Search for the cell housing the specified text and yield its (x, y) center coordinate. 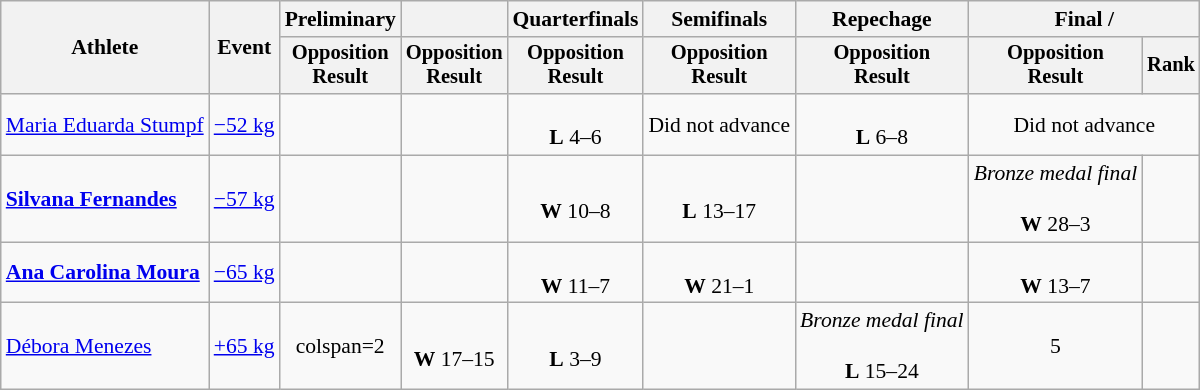
5 (1056, 346)
Ana Carolina Moura (105, 272)
L 3–9 (575, 346)
W 17–15 (454, 346)
Maria Eduarda Stumpf (105, 124)
W 13–7 (1056, 272)
Athlete (105, 48)
+65 kg (244, 346)
−57 kg (244, 200)
W 10–8 (575, 200)
Débora Menezes (105, 346)
Semifinals (719, 19)
W 21–1 (719, 272)
Repechage (882, 19)
Event (244, 48)
Final / (1084, 19)
L 4–6 (575, 124)
−52 kg (244, 124)
L 13–17 (719, 200)
−65 kg (244, 272)
colspan=2 (340, 346)
Preliminary (340, 19)
Bronze medal finalW 28–3 (1056, 200)
Rank (1171, 66)
W 11–7 (575, 272)
Silvana Fernandes (105, 200)
L 6–8 (882, 124)
Quarterfinals (575, 19)
Bronze medal finalL 15–24 (882, 346)
